Extract the [x, y] coordinate from the center of the cell holding the provided text.  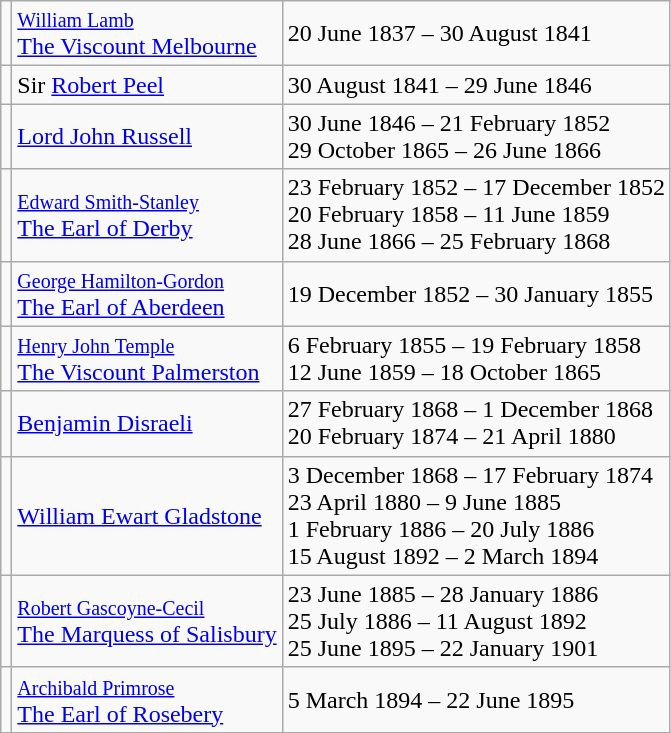
Robert Gascoyne-CecilThe Marquess of Salisbury [147, 621]
23 June 1885 – 28 January 188625 July 1886 – 11 August 189225 June 1895 – 22 January 1901 [476, 621]
Sir Robert Peel [147, 85]
Henry John TempleThe Viscount Palmerston [147, 358]
William LambThe Viscount Melbourne [147, 34]
Lord John Russell [147, 136]
6 February 1855 – 19 February 185812 June 1859 – 18 October 1865 [476, 358]
Benjamin Disraeli [147, 424]
30 August 1841 – 29 June 1846 [476, 85]
19 December 1852 – 30 January 1855 [476, 294]
Edward Smith-StanleyThe Earl of Derby [147, 215]
23 February 1852 – 17 December 185220 February 1858 – 11 June 185928 June 1866 – 25 February 1868 [476, 215]
3 December 1868 – 17 February 187423 April 1880 – 9 June 18851 February 1886 – 20 July 188615 August 1892 – 2 March 1894 [476, 516]
William Ewart Gladstone [147, 516]
5 March 1894 – 22 June 1895 [476, 700]
George Hamilton-GordonThe Earl of Aberdeen [147, 294]
27 February 1868 – 1 December 186820 February 1874 – 21 April 1880 [476, 424]
Archibald PrimroseThe Earl of Rosebery [147, 700]
20 June 1837 – 30 August 1841 [476, 34]
30 June 1846 – 21 February 185229 October 1865 – 26 June 1866 [476, 136]
